Identify which cell holds the provided text, then report its (X, Y) central coordinate. 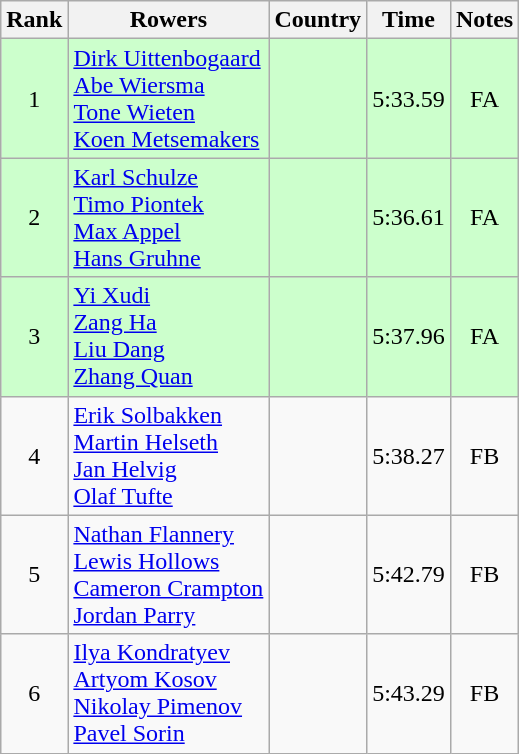
Dirk UittenbogaardAbe WiersmaTone WietenKoen Metsemakers (168, 98)
2 (34, 218)
Country (318, 20)
5:36.61 (409, 218)
Yi XudiZang HaLiu DangZhang Quan (168, 336)
Time (409, 20)
Rowers (168, 20)
Erik SolbakkenMartin HelsethJan HelvigOlaf Tufte (168, 456)
5:43.29 (409, 694)
5:37.96 (409, 336)
4 (34, 456)
Ilya KondratyevArtyom KosovNikolay PimenovPavel Sorin (168, 694)
Notes (484, 20)
5:38.27 (409, 456)
Rank (34, 20)
5:42.79 (409, 574)
Nathan FlanneryLewis HollowsCameron CramptonJordan Parry (168, 574)
5:33.59 (409, 98)
3 (34, 336)
6 (34, 694)
5 (34, 574)
Karl SchulzeTimo PiontekMax AppelHans Gruhne (168, 218)
1 (34, 98)
